Pinpoint the cell where the given text exists, returning its [X, Y] midpoint coordinate. 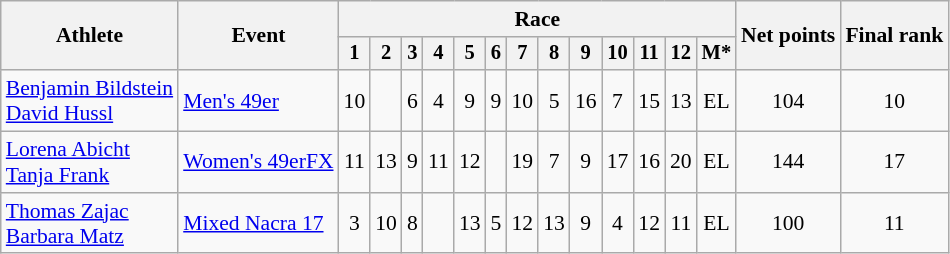
104 [788, 100]
144 [788, 162]
19 [522, 162]
M* [716, 54]
20 [681, 162]
1 [355, 54]
100 [788, 224]
Mixed Nacra 17 [258, 224]
Net points [788, 36]
15 [649, 100]
Thomas ZajacBarbara Matz [90, 224]
Athlete [90, 36]
2 [386, 54]
Benjamin BildsteinDavid Hussl [90, 100]
Women's 49erFX [258, 162]
Final rank [894, 36]
Event [258, 36]
Men's 49er [258, 100]
Race [538, 19]
Lorena AbichtTanja Frank [90, 162]
